Scan for the cell matching the given text and deliver its (x, y) coordinate at center. 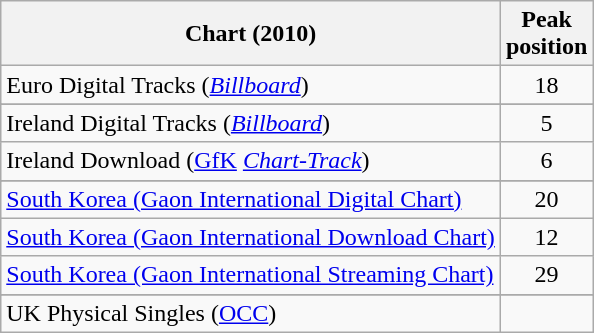
UK Physical Singles (OCC) (251, 313)
Ireland Digital Tracks (Billboard) (251, 123)
18 (546, 85)
South Korea (Gaon International Download Chart) (251, 237)
5 (546, 123)
29 (546, 275)
Chart (2010) (251, 34)
Euro Digital Tracks (Billboard) (251, 85)
6 (546, 161)
South Korea (Gaon International Digital Chart) (251, 199)
South Korea (Gaon International Streaming Chart) (251, 275)
20 (546, 199)
Peakposition (546, 34)
Ireland Download (GfK Chart-Track) (251, 161)
12 (546, 237)
